Identify which cell holds the provided text, then report its [x, y] central coordinate. 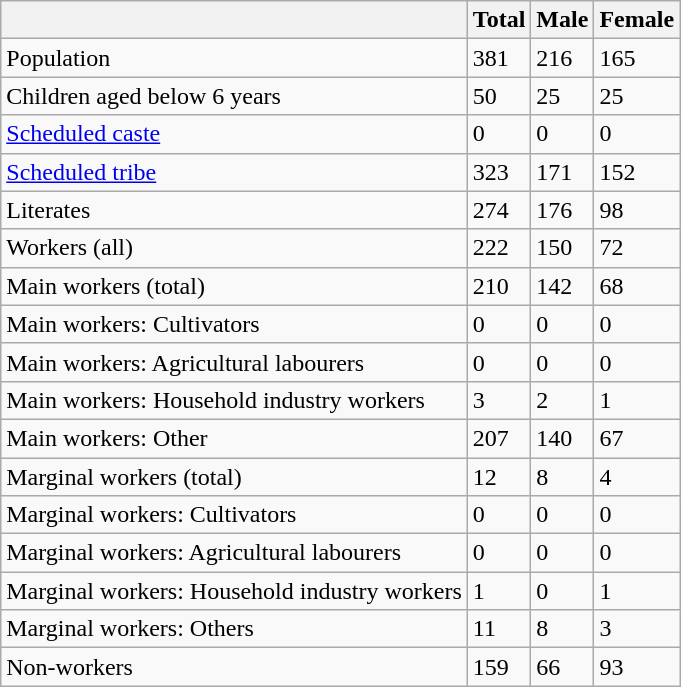
Children aged below 6 years [234, 96]
Marginal workers (total) [234, 477]
67 [637, 438]
Main workers (total) [234, 286]
Marginal workers: Cultivators [234, 515]
12 [499, 477]
68 [637, 286]
176 [562, 210]
323 [499, 172]
50 [499, 96]
207 [499, 438]
150 [562, 248]
171 [562, 172]
4 [637, 477]
Female [637, 20]
Literates [234, 210]
Total [499, 20]
222 [499, 248]
274 [499, 210]
Non-workers [234, 667]
Marginal workers: Household industry workers [234, 591]
Main workers: Household industry workers [234, 400]
165 [637, 58]
142 [562, 286]
Scheduled tribe [234, 172]
152 [637, 172]
Scheduled caste [234, 134]
Marginal workers: Others [234, 629]
72 [637, 248]
Main workers: Cultivators [234, 324]
Main workers: Agricultural labourers [234, 362]
381 [499, 58]
159 [499, 667]
93 [637, 667]
216 [562, 58]
11 [499, 629]
210 [499, 286]
66 [562, 667]
Main workers: Other [234, 438]
140 [562, 438]
2 [562, 400]
Population [234, 58]
98 [637, 210]
Male [562, 20]
Workers (all) [234, 248]
Marginal workers: Agricultural labourers [234, 553]
